Pinpoint the cell where the given text exists, returning its [x, y] midpoint coordinate. 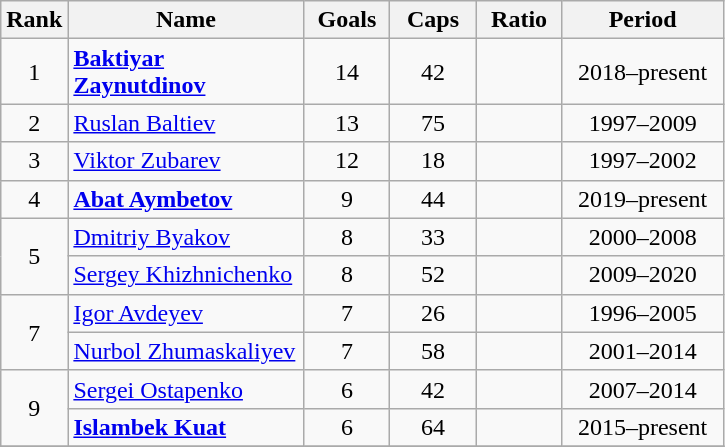
Ratio [519, 20]
58 [433, 351]
44 [433, 199]
Dmitriy Byakov [186, 237]
52 [433, 275]
Baktiyar Zaynutdinov [186, 72]
Caps [433, 20]
Igor Avdeyev [186, 313]
1997–2009 [642, 123]
12 [347, 161]
Period [642, 20]
Sergei Ostapenko [186, 389]
64 [433, 427]
1996–2005 [642, 313]
Goals [347, 20]
2018–present [642, 72]
Sergey Khizhnichenko [186, 275]
2007–2014 [642, 389]
Nurbol Zhumaskaliyev [186, 351]
Name [186, 20]
2019–present [642, 199]
2 [34, 123]
3 [34, 161]
26 [433, 313]
Rank [34, 20]
4 [34, 199]
5 [34, 256]
Ruslan Baltiev [186, 123]
75 [433, 123]
2015–present [642, 427]
14 [347, 72]
Viktor Zubarev [186, 161]
Islambek Kuat [186, 427]
1 [34, 72]
1997–2002 [642, 161]
18 [433, 161]
2000–2008 [642, 237]
13 [347, 123]
Abat Aymbetov [186, 199]
2009–2020 [642, 275]
33 [433, 237]
2001–2014 [642, 351]
